Detect which cell encompasses the target text, then output its [X, Y] center coordinate. 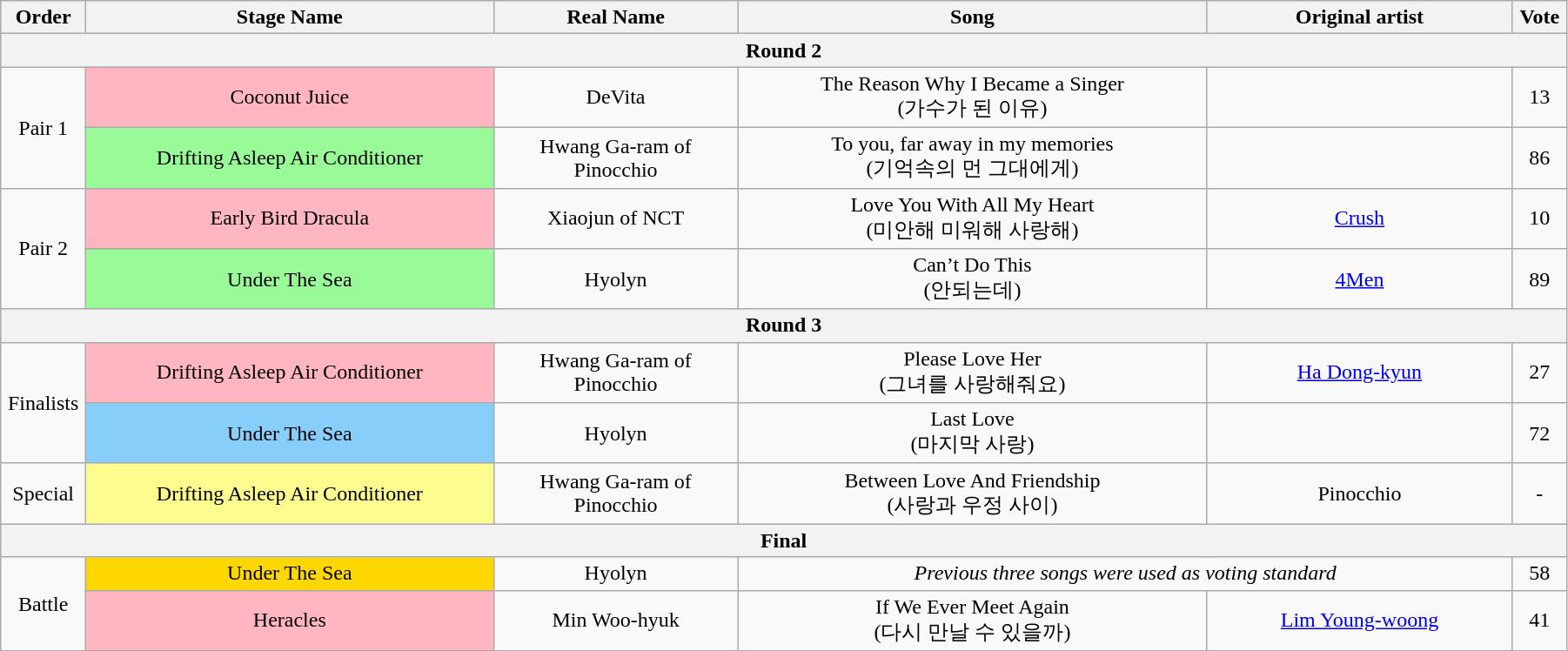
If We Ever Meet Again(다시 만날 수 있을까) [973, 621]
Previous three songs were used as voting standard [1125, 574]
Last Love(마지막 사랑) [973, 433]
Can’t Do This(안되는데) [973, 279]
Ha Dong-kyun [1359, 372]
Crush [1359, 218]
58 [1539, 574]
To you, far away in my memories(기억속의 먼 그대에게) [973, 158]
Vote [1539, 17]
Finalists [44, 402]
27 [1539, 372]
Pinocchio [1359, 493]
89 [1539, 279]
DeVita [616, 97]
Early Bird Dracula [290, 218]
72 [1539, 433]
10 [1539, 218]
Heracles [290, 621]
Stage Name [290, 17]
Between Love And Friendship(사랑과 우정 사이) [973, 493]
Min Woo-hyuk [616, 621]
Pair 1 [44, 127]
The Reason Why I Became a Singer(가수가 된 이유) [973, 97]
Final [784, 540]
- [1539, 493]
Original artist [1359, 17]
Pair 2 [44, 249]
Coconut Juice [290, 97]
86 [1539, 158]
Please Love Her(그녀를 사랑해줘요) [973, 372]
Love You With All My Heart(미안해 미워해 사랑해) [973, 218]
Real Name [616, 17]
Order [44, 17]
Song [973, 17]
Xiaojun of NCT [616, 218]
13 [1539, 97]
Battle [44, 604]
Special [44, 493]
Round 3 [784, 325]
Round 2 [784, 50]
41 [1539, 621]
Lim Young-woong [1359, 621]
4Men [1359, 279]
